Scan for the cell matching the given text and deliver its [X, Y] coordinate at center. 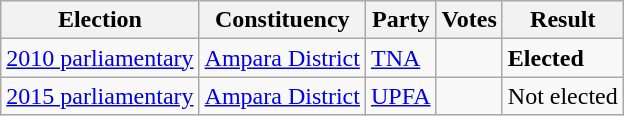
2010 parliamentary [100, 58]
Result [562, 20]
Votes [469, 20]
Election [100, 20]
Constituency [282, 20]
UPFA [400, 96]
Elected [562, 58]
Not elected [562, 96]
TNA [400, 58]
Party [400, 20]
2015 parliamentary [100, 96]
